Provide the [X, Y] coordinate of the cell's center where the given text is located.  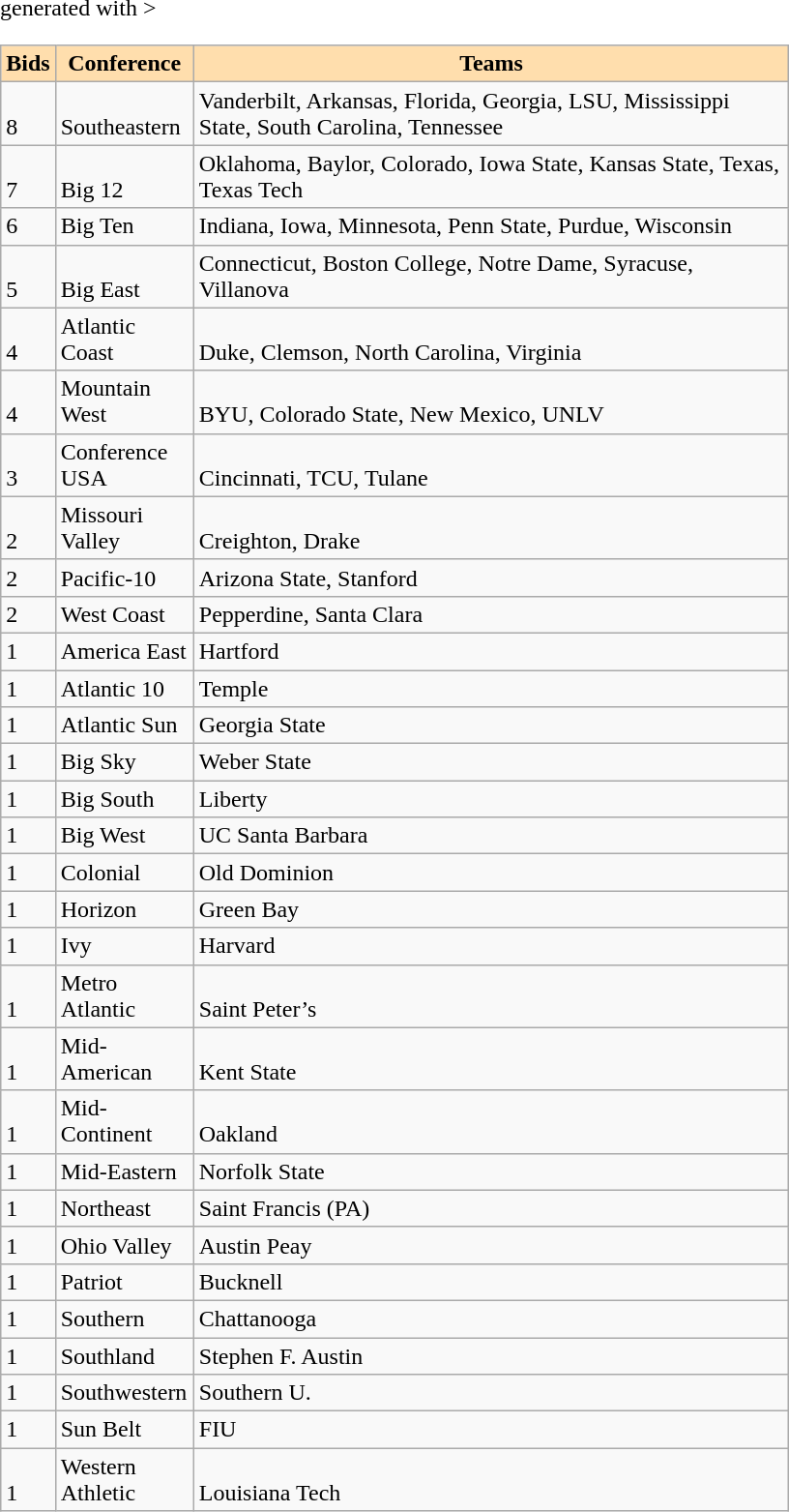
Big West [124, 836]
Western Athletic [124, 1480]
Mid-American [124, 1058]
Southwestern [124, 1393]
Southern [124, 1319]
Ohio Valley [124, 1245]
3 [28, 464]
Southland [124, 1355]
Southern U. [491, 1393]
5 [28, 277]
Creighton, Drake [491, 528]
Liberty [491, 799]
Saint Francis (PA) [491, 1208]
Georgia State [491, 726]
Mid-Eastern [124, 1171]
Big Ten [124, 226]
Green Bay [491, 909]
Old Dominion [491, 873]
Temple [491, 688]
Conference USA [124, 464]
6 [28, 226]
BYU, Colorado State, New Mexico, UNLV [491, 402]
Bids [28, 64]
Oakland [491, 1122]
Colonial [124, 873]
Northeast [124, 1208]
Horizon [124, 909]
America East [124, 651]
Conference [124, 64]
8 [28, 114]
Sun Belt [124, 1430]
Pacific-10 [124, 578]
Austin Peay [491, 1245]
Stephen F. Austin [491, 1355]
Saint Peter’s [491, 996]
FIU [491, 1430]
Big Sky [124, 762]
Mid-Continent [124, 1122]
Hartford [491, 651]
Weber State [491, 762]
Bucknell [491, 1282]
Big South [124, 799]
Ivy [124, 946]
Atlantic 10 [124, 688]
Norfolk State [491, 1171]
Cincinnati, TCU, Tulane [491, 464]
Metro Atlantic [124, 996]
Louisiana Tech [491, 1480]
Atlantic Coast [124, 339]
Mountain West [124, 402]
Vanderbilt, Arkansas, Florida, Georgia, LSU, Mississippi State, South Carolina, Tennessee [491, 114]
Big 12 [124, 176]
UC Santa Barbara [491, 836]
7 [28, 176]
Duke, Clemson, North Carolina, Virginia [491, 339]
Kent State [491, 1058]
Big East [124, 277]
Harvard [491, 946]
Atlantic Sun [124, 726]
Chattanooga [491, 1319]
Southeastern [124, 114]
Connecticut, Boston College, Notre Dame, Syracuse, Villanova [491, 277]
Teams [491, 64]
West Coast [124, 614]
Pepperdine, Santa Clara [491, 614]
Missouri Valley [124, 528]
Oklahoma, Baylor, Colorado, Iowa State, Kansas State, Texas, Texas Tech [491, 176]
Indiana, Iowa, Minnesota, Penn State, Purdue, Wisconsin [491, 226]
Patriot [124, 1282]
Arizona State, Stanford [491, 578]
